For the text-containing cell, return its midpoint in (X, Y) coordinate format. 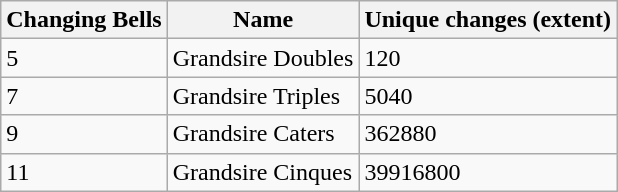
5040 (488, 96)
9 (84, 134)
Grandsire Cinques (263, 172)
Unique changes (extent) (488, 20)
Grandsire Doubles (263, 58)
7 (84, 96)
Name (263, 20)
Grandsire Caters (263, 134)
362880 (488, 134)
Grandsire Triples (263, 96)
11 (84, 172)
Changing Bells (84, 20)
5 (84, 58)
120 (488, 58)
39916800 (488, 172)
